Scan for the cell matching the given text and deliver its (x, y) coordinate at center. 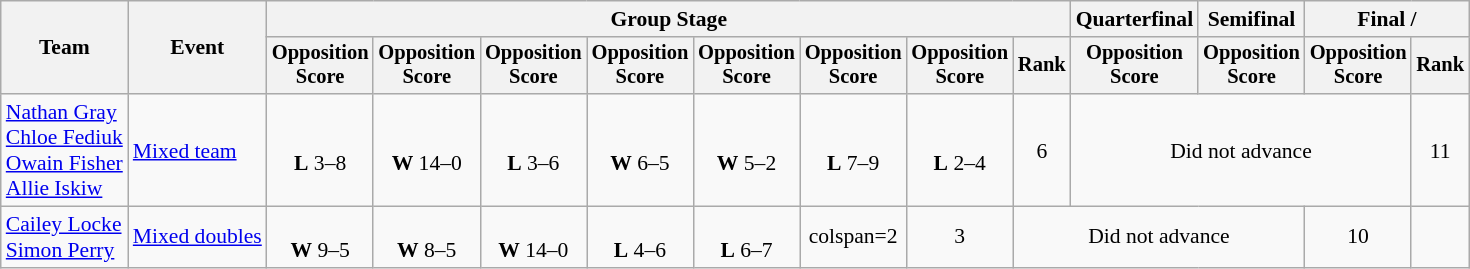
Final / (1387, 19)
Team (64, 48)
3 (960, 238)
Nathan GrayChloe FediukOwain FisherAllie Iskiw (64, 150)
Mixed doubles (198, 238)
L 3–6 (534, 150)
Semifinal (1252, 19)
10 (1358, 238)
L 3–8 (320, 150)
L 2–4 (960, 150)
W 5–2 (746, 150)
W 6–5 (640, 150)
W 8–5 (426, 238)
L 4–6 (640, 238)
11 (1440, 150)
6 (1042, 150)
colspan=2 (854, 238)
Mixed team (198, 150)
L 7–9 (854, 150)
Group Stage (669, 19)
Quarterfinal (1135, 19)
Event (198, 48)
Cailey LockeSimon Perry (64, 238)
W 9–5 (320, 238)
L 6–7 (746, 238)
